Find where the given text appears and provide that cell's center as (x, y) coordinate. 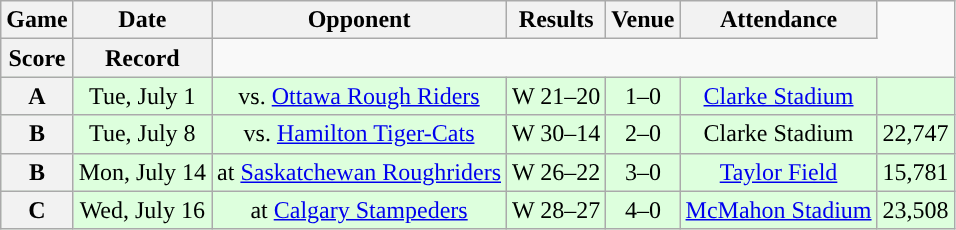
Results (556, 20)
vs. Hamilton Tiger-Cats (360, 134)
4–0 (643, 210)
Wed, July 16 (142, 210)
Tue, July 1 (142, 96)
Attendance (778, 20)
W 28–27 (556, 210)
2–0 (643, 134)
W 26–22 (556, 172)
Score (37, 58)
Taylor Field (778, 172)
Date (142, 20)
Venue (643, 20)
McMahon Stadium (778, 210)
at Calgary Stampeders (360, 210)
at Saskatchewan Roughriders (360, 172)
W 21–20 (556, 96)
15,781 (916, 172)
Record (142, 58)
23,508 (916, 210)
A (37, 96)
3–0 (643, 172)
22,747 (916, 134)
Game (37, 20)
Opponent (360, 20)
1–0 (643, 96)
C (37, 210)
Tue, July 8 (142, 134)
W 30–14 (556, 134)
Mon, July 14 (142, 172)
vs. Ottawa Rough Riders (360, 96)
